Determine the [x, y] coordinate at the center of the cell enclosing the given text.  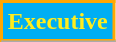
Executive [58, 22]
